Provide the (x, y) coordinate of the cell's center where the given text is located.  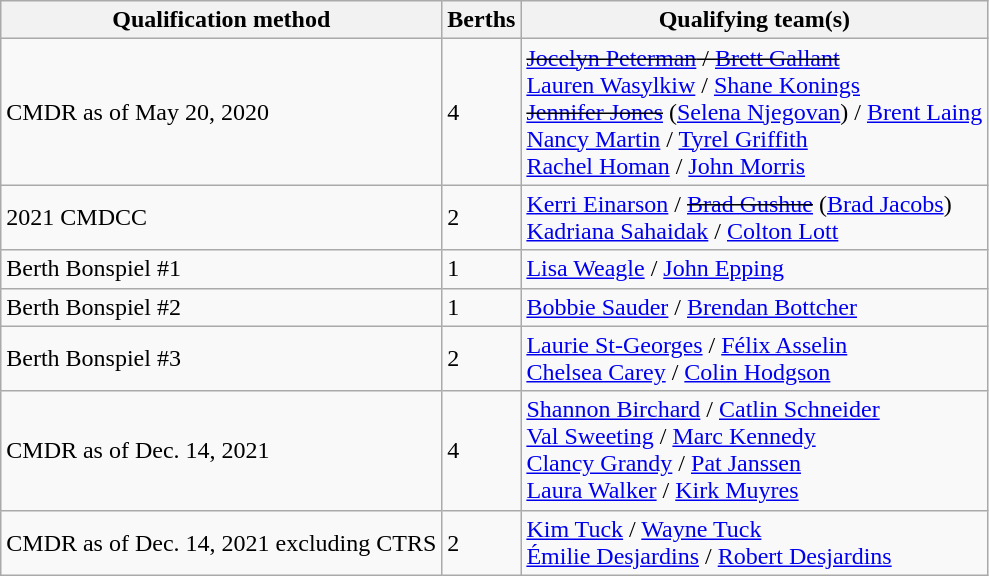
Lisa Weagle / John Epping (754, 269)
Berth Bonspiel #3 (222, 358)
CMDR as of May 20, 2020 (222, 112)
CMDR as of Dec. 14, 2021 (222, 450)
Kerri Einarson / Brad Gushue (Brad Jacobs) Kadriana Sahaidak / Colton Lott (754, 218)
Qualification method (222, 20)
Berth Bonspiel #1 (222, 269)
Berths (482, 20)
Shannon Birchard / Catlin Schneider Val Sweeting / Marc Kennedy Clancy Grandy / Pat Janssen Laura Walker / Kirk Muyres (754, 450)
CMDR as of Dec. 14, 2021 excluding CTRS (222, 542)
2021 CMDCC (222, 218)
Kim Tuck / Wayne Tuck Émilie Desjardins / Robert Desjardins (754, 542)
Bobbie Sauder / Brendan Bottcher (754, 307)
Laurie St-Georges / Félix Asselin Chelsea Carey / Colin Hodgson (754, 358)
Qualifying team(s) (754, 20)
Berth Bonspiel #2 (222, 307)
